Detect which cell encompasses the target text, then output its [x, y] center coordinate. 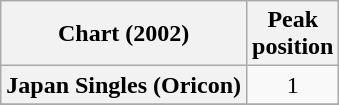
Japan Singles (Oricon) [124, 85]
Peakposition [293, 34]
1 [293, 85]
Chart (2002) [124, 34]
